Detect which cell encompasses the target text, then output its (x, y) center coordinate. 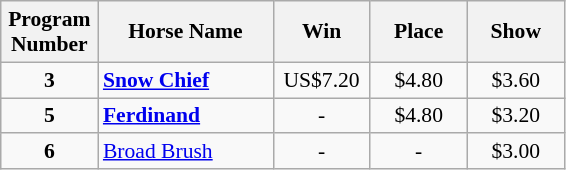
$3.20 (516, 116)
Show (516, 32)
Broad Brush (186, 152)
5 (50, 116)
6 (50, 152)
Horse Name (186, 32)
Place (418, 32)
3 (50, 80)
Snow Chief (186, 80)
$3.60 (516, 80)
Ferdinand (186, 116)
US$7.20 (322, 80)
Program Number (50, 32)
$3.00 (516, 152)
Win (322, 32)
